For the text-containing cell, return its midpoint in [x, y] coordinate format. 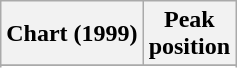
Chart (1999) [72, 34]
Peakposition [189, 34]
